Find where the given text appears and provide that cell's center as [x, y] coordinate. 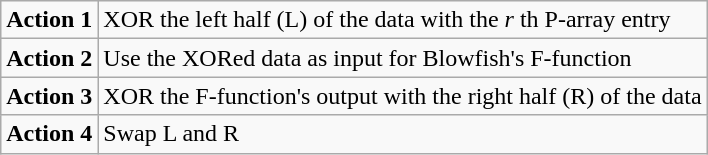
Action 3 [50, 96]
XOR the left half (L) of the data with the r th P-array entry [402, 20]
Action 1 [50, 20]
Action 2 [50, 58]
Use the XORed data as input for Blowfish's F-function [402, 58]
Action 4 [50, 134]
XOR the F-function's output with the right half (R) of the data [402, 96]
Swap L and R [402, 134]
